Output the [x, y] coordinate of the center of the cell containing the given text.  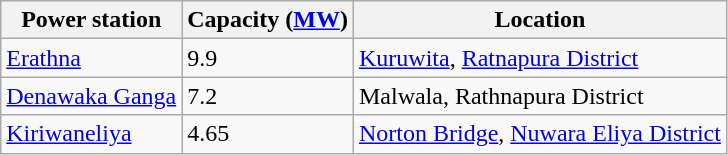
Capacity (MW) [268, 20]
4.65 [268, 134]
Norton Bridge, Nuwara Eliya District [540, 134]
9.9 [268, 58]
Kiriwaneliya [92, 134]
7.2 [268, 96]
Location [540, 20]
Malwala, Rathnapura District [540, 96]
Denawaka Ganga [92, 96]
Power station [92, 20]
Kuruwita, Ratnapura District [540, 58]
Erathna [92, 58]
